Detect which cell encompasses the target text, then output its (X, Y) center coordinate. 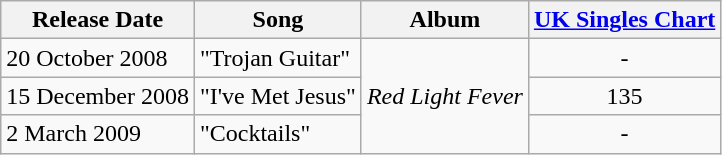
Album (444, 20)
Song (278, 20)
2 March 2009 (98, 134)
20 October 2008 (98, 58)
"I've Met Jesus" (278, 96)
UK Singles Chart (624, 20)
Release Date (98, 20)
Red Light Fever (444, 96)
"Trojan Guitar" (278, 58)
135 (624, 96)
15 December 2008 (98, 96)
"Cocktails" (278, 134)
